Return the (x, y) coordinate for the center point of the cell that contains the specified text.  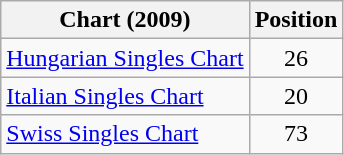
Chart (2009) (125, 20)
20 (296, 96)
Swiss Singles Chart (125, 134)
Position (296, 20)
Italian Singles Chart (125, 96)
26 (296, 58)
73 (296, 134)
Hungarian Singles Chart (125, 58)
